Determine the (x, y) coordinate at the center of the cell enclosing the given text.  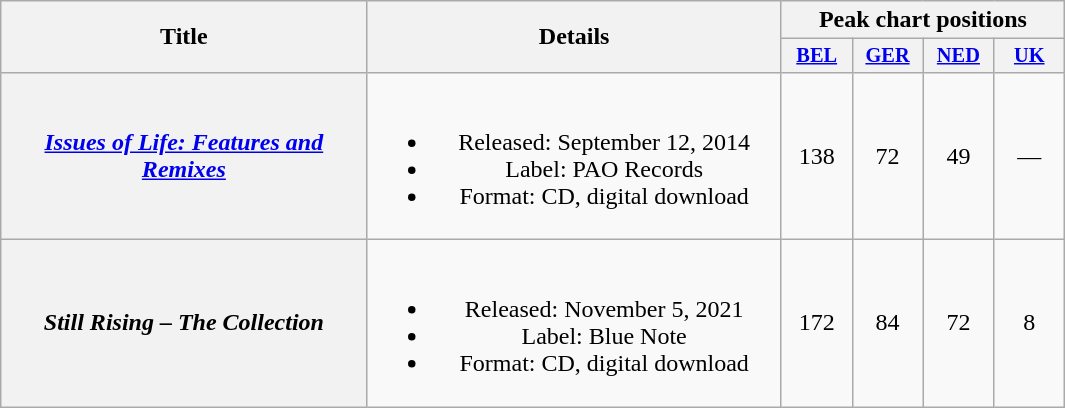
49 (958, 156)
Peak chart positions (922, 20)
Still Rising – The Collection (184, 324)
138 (816, 156)
Released: September 12, 2014Label: PAO RecordsFormat: CD, digital download (574, 156)
8 (1030, 324)
Released: November 5, 2021Label: Blue NoteFormat: CD, digital download (574, 324)
Title (184, 37)
NED (958, 56)
UK (1030, 56)
84 (888, 324)
BEL (816, 56)
GER (888, 56)
Details (574, 37)
— (1030, 156)
Issues of Life: Features and Remixes (184, 156)
172 (816, 324)
